Return (x, y) of the center of cell containing provided text 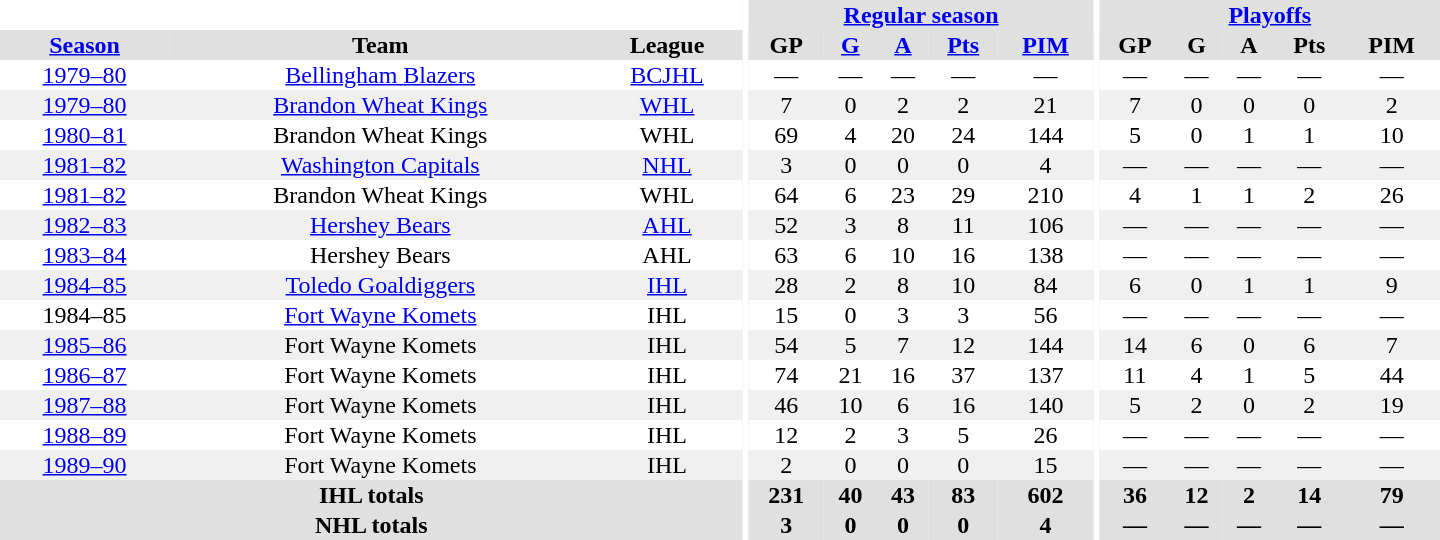
140 (1046, 405)
84 (1046, 285)
Playoffs (1270, 15)
League (668, 45)
44 (1392, 375)
IHL totals (372, 495)
36 (1136, 495)
106 (1046, 225)
210 (1046, 195)
46 (786, 405)
Washington Capitals (380, 165)
24 (963, 135)
NHL (668, 165)
29 (963, 195)
231 (786, 495)
20 (903, 135)
Team (380, 45)
79 (1392, 495)
1982–83 (84, 225)
40 (850, 495)
63 (786, 255)
1986–87 (84, 375)
64 (786, 195)
69 (786, 135)
137 (1046, 375)
Regular season (920, 15)
56 (1046, 315)
19 (1392, 405)
52 (786, 225)
74 (786, 375)
BCJHL (668, 75)
37 (963, 375)
Toledo Goaldiggers (380, 285)
1989–90 (84, 465)
1985–86 (84, 345)
1980–81 (84, 135)
NHL totals (372, 525)
43 (903, 495)
9 (1392, 285)
1983–84 (84, 255)
602 (1046, 495)
54 (786, 345)
1987–88 (84, 405)
1988–89 (84, 435)
83 (963, 495)
Bellingham Blazers (380, 75)
23 (903, 195)
28 (786, 285)
138 (1046, 255)
Season (84, 45)
